Find where the given text appears and provide that cell's center as [x, y] coordinate. 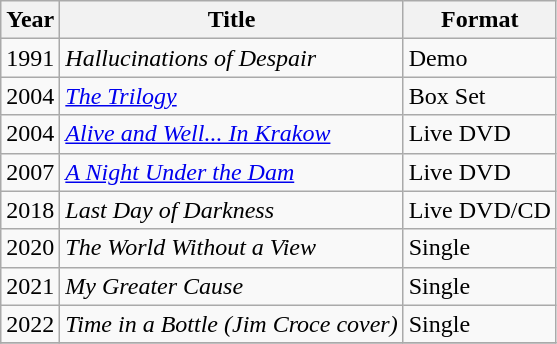
The Trilogy [232, 96]
Time in a Bottle (Jim Croce cover) [232, 324]
Live DVD/CD [480, 210]
2022 [30, 324]
2018 [30, 210]
2020 [30, 248]
Hallucinations of Despair [232, 58]
Year [30, 20]
Format [480, 20]
The World Without a View [232, 248]
Title [232, 20]
A Night Under the Dam [232, 172]
Last Day of Darkness [232, 210]
Box Set [480, 96]
My Greater Cause [232, 286]
1991 [30, 58]
Demo [480, 58]
Alive and Well... In Krakow [232, 134]
2007 [30, 172]
2021 [30, 286]
